Capture the cell that displays the provided text and extract its [x, y] central coordinate. 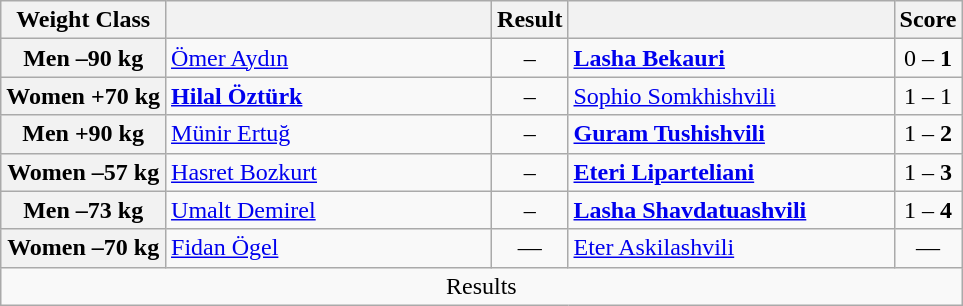
0 – 1 [928, 58]
Sophio Somkhishvili [731, 96]
Münir Ertuğ [329, 134]
Ömer Aydın [329, 58]
Weight Class [84, 20]
Men –73 kg [84, 210]
1 – 4 [928, 210]
Hilal Öztürk [329, 96]
Women +70 kg [84, 96]
Umalt Demirel [329, 210]
Score [928, 20]
1 – 3 [928, 172]
Women –57 kg [84, 172]
Men +90 kg [84, 134]
Fidan Ögel [329, 248]
Guram Tushishvili [731, 134]
1 – 2 [928, 134]
Hasret Bozkurt [329, 172]
Men –90 kg [84, 58]
1 – 1 [928, 96]
Results [482, 286]
Women –70 kg [84, 248]
Result [530, 20]
Lasha Bekauri [731, 58]
Lasha Shavdatuashvili [731, 210]
Eteri Liparteliani [731, 172]
Eter Askilashvili [731, 248]
